Detect which cell encompasses the target text, then output its [X, Y] center coordinate. 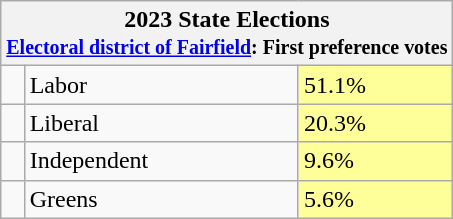
Liberal [161, 123]
Independent [161, 161]
Greens [161, 199]
2023 State ElectionsElectoral district of Fairfield: First preference votes [227, 34]
Labor [161, 85]
51.1% [376, 85]
9.6% [376, 161]
20.3% [376, 123]
5.6% [376, 199]
